For the text-containing cell, return its midpoint in (X, Y) coordinate format. 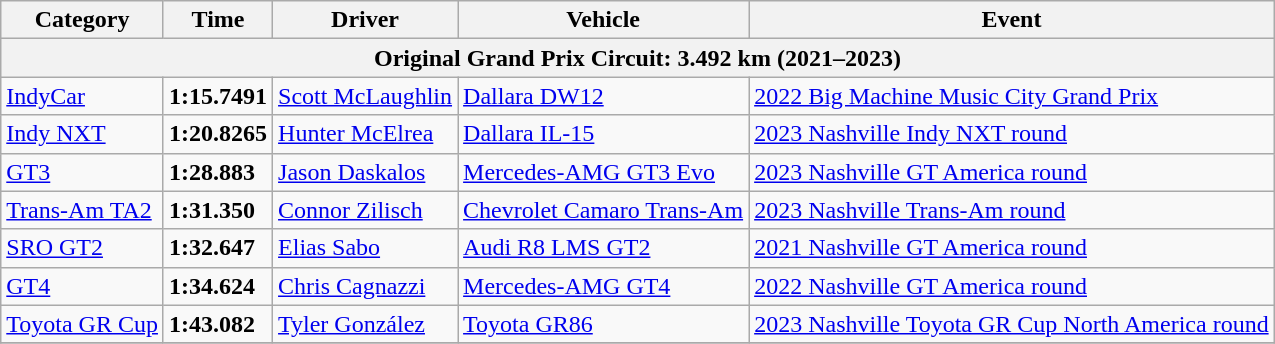
Scott McLaughlin (366, 96)
1:15.7491 (218, 96)
2023 Nashville Indy NXT round (1012, 134)
Connor Zilisch (366, 210)
2022 Nashville GT America round (1012, 286)
Toyota GR Cup (82, 324)
Audi R8 LMS GT2 (604, 248)
Event (1012, 20)
Time (218, 20)
Dallara IL-15 (604, 134)
IndyCar (82, 96)
1:20.8265 (218, 134)
Indy NXT (82, 134)
Vehicle (604, 20)
Mercedes-AMG GT4 (604, 286)
Original Grand Prix Circuit: 3.492 km (2021–2023) (638, 58)
1:34.624 (218, 286)
GT3 (82, 172)
Hunter McElrea (366, 134)
Category (82, 20)
Toyota GR86 (604, 324)
Trans-Am TA2 (82, 210)
SRO GT2 (82, 248)
Driver (366, 20)
Dallara DW12 (604, 96)
Tyler González (366, 324)
2021 Nashville GT America round (1012, 248)
Elias Sabo (366, 248)
Chris Cagnazzi (366, 286)
2023 Nashville Trans-Am round (1012, 210)
1:32.647 (218, 248)
2022 Big Machine Music City Grand Prix (1012, 96)
Mercedes-AMG GT3 Evo (604, 172)
GT4 (82, 286)
Chevrolet Camaro Trans-Am (604, 210)
2023 Nashville GT America round (1012, 172)
2023 Nashville Toyota GR Cup North America round (1012, 324)
1:43.082 (218, 324)
1:28.883 (218, 172)
1:31.350 (218, 210)
Jason Daskalos (366, 172)
